Capture the cell that displays the provided text and extract its (x, y) central coordinate. 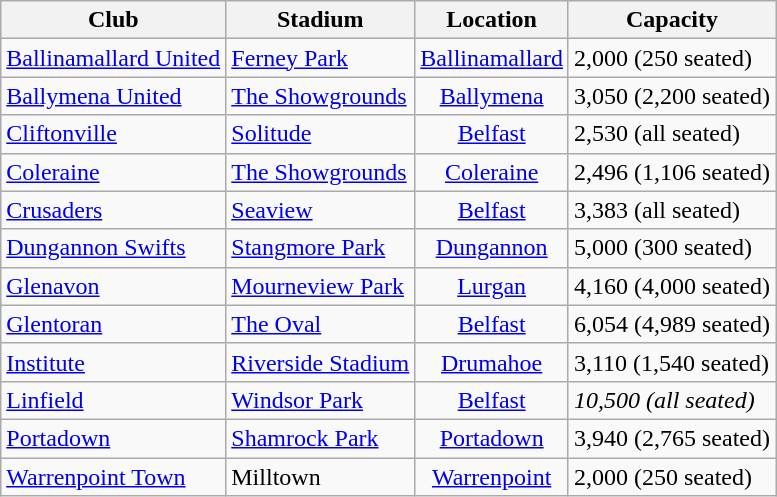
Capacity (672, 20)
3,050 (2,200 seated) (672, 96)
5,000 (300 seated) (672, 248)
Dungannon (492, 248)
The Oval (320, 324)
Mourneview Park (320, 286)
Warrenpoint (492, 477)
4,160 (4,000 seated) (672, 286)
Shamrock Park (320, 438)
3,940 (2,765 seated) (672, 438)
Glentoran (114, 324)
Club (114, 20)
Dungannon Swifts (114, 248)
Ballinamallard (492, 58)
Stadium (320, 20)
Ferney Park (320, 58)
2,530 (all seated) (672, 134)
Warrenpoint Town (114, 477)
Lurgan (492, 286)
Windsor Park (320, 400)
10,500 (all seated) (672, 400)
2,496 (1,106 seated) (672, 172)
6,054 (4,989 seated) (672, 324)
Riverside Stadium (320, 362)
Drumahoe (492, 362)
Ballinamallard United (114, 58)
Glenavon (114, 286)
Stangmore Park (320, 248)
Crusaders (114, 210)
Location (492, 20)
Cliftonville (114, 134)
Linfield (114, 400)
3,110 (1,540 seated) (672, 362)
Milltown (320, 477)
Ballymena (492, 96)
Ballymena United (114, 96)
Seaview (320, 210)
Solitude (320, 134)
Institute (114, 362)
3,383 (all seated) (672, 210)
